Capture the cell that displays the provided text and extract its (X, Y) central coordinate. 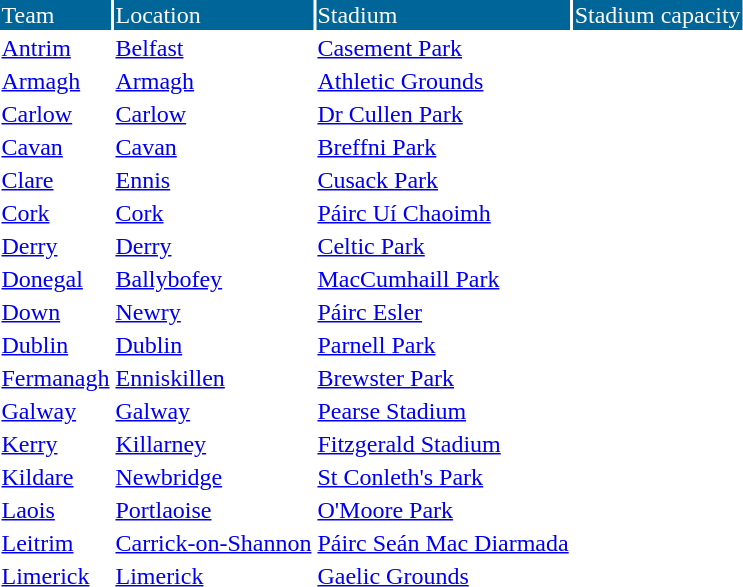
Cusack Park (443, 180)
MacCumhaill Park (443, 279)
Leitrim (56, 543)
Ennis (214, 180)
Stadium (443, 15)
Athletic Grounds (443, 81)
Páirc Esler (443, 312)
Antrim (56, 48)
Killarney (214, 444)
Clare (56, 180)
Casement Park (443, 48)
Páirc Seán Mac Diarmada (443, 543)
Stadium capacity (658, 15)
Dr Cullen Park (443, 114)
Laois (56, 510)
Location (214, 15)
Kildare (56, 477)
Ballybofey (214, 279)
Breffni Park (443, 147)
Brewster Park (443, 378)
Celtic Park (443, 246)
Fermanagh (56, 378)
Enniskillen (214, 378)
Newry (214, 312)
Pearse Stadium (443, 411)
Newbridge (214, 477)
Portlaoise (214, 510)
Donegal (56, 279)
O'Moore Park (443, 510)
St Conleth's Park (443, 477)
Team (56, 15)
Belfast (214, 48)
Down (56, 312)
Kerry (56, 444)
Carrick-on-Shannon (214, 543)
Fitzgerald Stadium (443, 444)
Páirc Uí Chaoimh (443, 213)
Parnell Park (443, 345)
